Provide the [X, Y] coordinate of the cell's center where the given text is located.  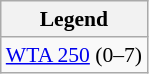
Legend [74, 19]
WTA 250 (0–7) [74, 55]
